For the text-containing cell, return its midpoint in (X, Y) coordinate format. 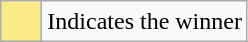
Indicates the winner (145, 22)
